Output the (x, y) coordinate of the center of the cell containing the given text.  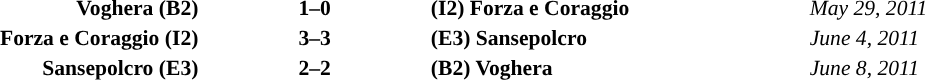
3–3 (314, 38)
(E3) Sansepolcro (618, 38)
